Identify which cell holds the provided text, then report its (X, Y) central coordinate. 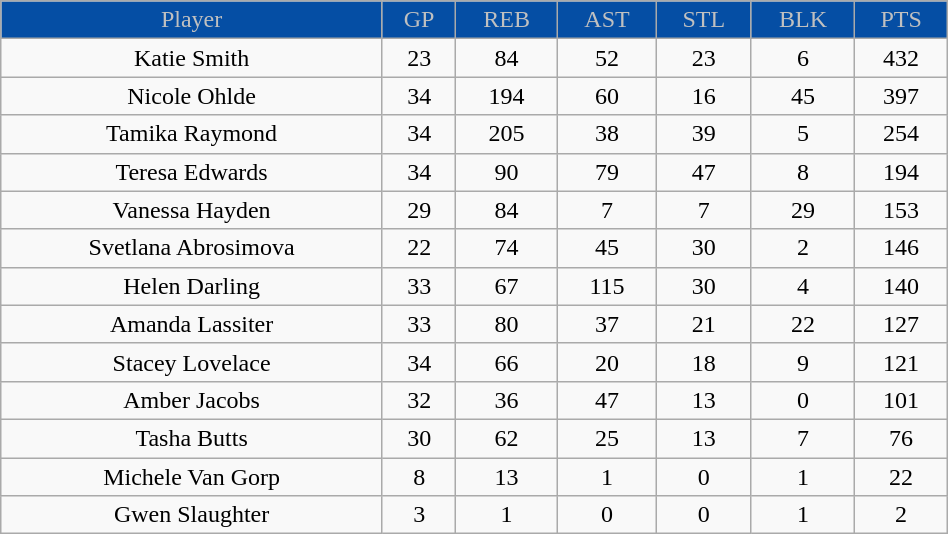
90 (507, 172)
115 (606, 286)
18 (704, 362)
Amber Jacobs (192, 400)
76 (901, 438)
PTS (901, 20)
38 (606, 134)
60 (606, 96)
Katie Smith (192, 58)
BLK (803, 20)
Nicole Ohlde (192, 96)
Vanessa Hayden (192, 210)
Michele Van Gorp (192, 477)
52 (606, 58)
5 (803, 134)
Helen Darling (192, 286)
121 (901, 362)
21 (704, 324)
79 (606, 172)
Gwen Slaughter (192, 515)
127 (901, 324)
74 (507, 248)
67 (507, 286)
Tamika Raymond (192, 134)
37 (606, 324)
140 (901, 286)
66 (507, 362)
Tasha Butts (192, 438)
62 (507, 438)
Amanda Lassiter (192, 324)
16 (704, 96)
GP (418, 20)
6 (803, 58)
397 (901, 96)
AST (606, 20)
432 (901, 58)
205 (507, 134)
STL (704, 20)
254 (901, 134)
32 (418, 400)
3 (418, 515)
REB (507, 20)
9 (803, 362)
Stacey Lovelace (192, 362)
Player (192, 20)
153 (901, 210)
25 (606, 438)
20 (606, 362)
Teresa Edwards (192, 172)
Svetlana Abrosimova (192, 248)
4 (803, 286)
39 (704, 134)
80 (507, 324)
101 (901, 400)
146 (901, 248)
36 (507, 400)
